Determine the (X, Y) coordinate at the center of the cell enclosing the given text.  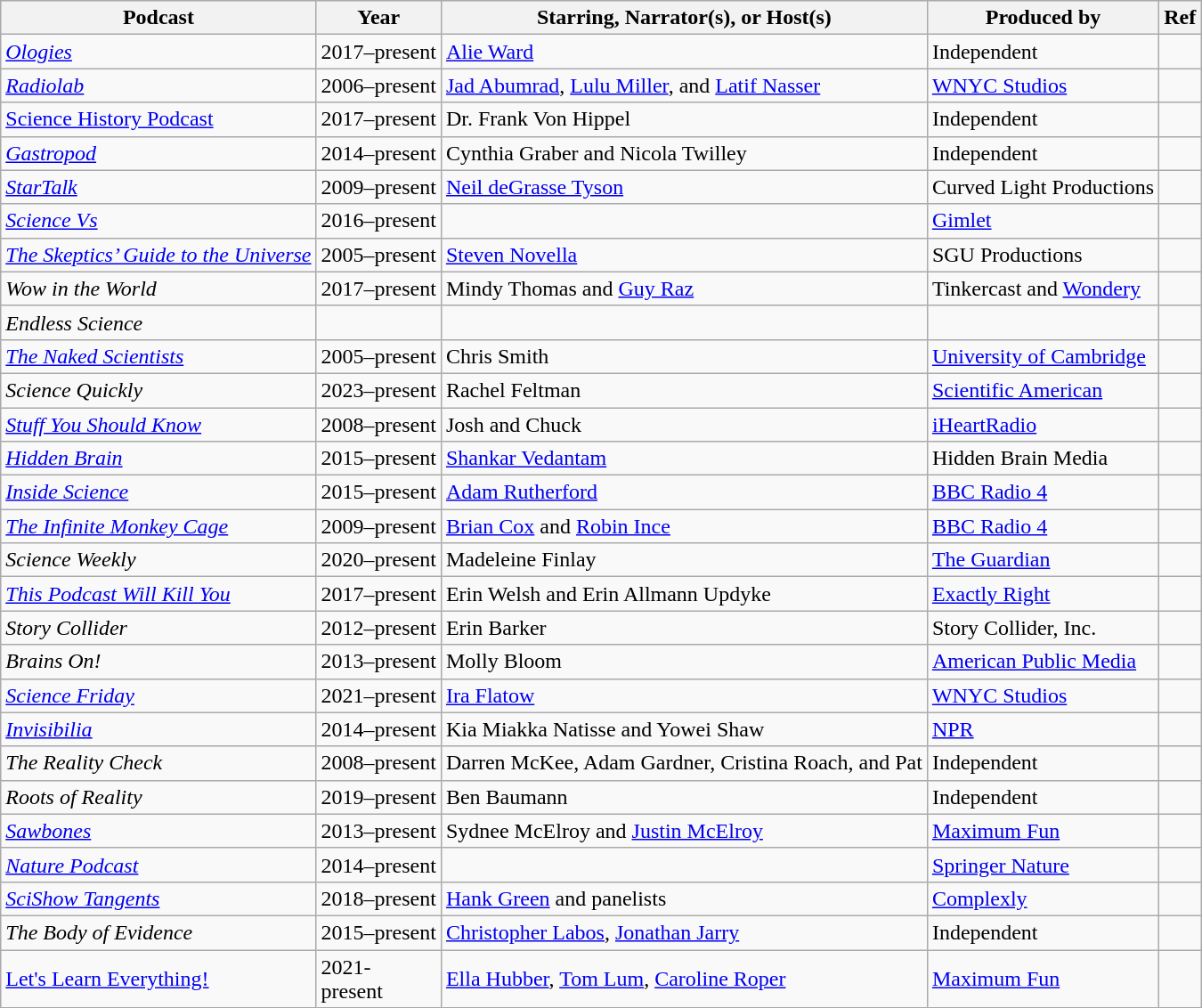
The Naked Scientists (158, 356)
Let's Learn Everything! (158, 978)
American Public Media (1043, 662)
2006–present (378, 85)
Stuff You Should Know (158, 425)
Scientific American (1043, 390)
Josh and Chuck (684, 425)
Gastropod (158, 153)
Hidden Brain (158, 459)
Podcast (158, 18)
Mindy Thomas and Guy Raz (684, 289)
2019–present (378, 797)
Brian Cox and Robin Ince (684, 526)
Alie Ward (684, 52)
Endless Science (158, 322)
This Podcast Will Kill You (158, 594)
Cynthia Graber and Nicola Twilley (684, 153)
Jad Abumrad, Lulu Miller, and Latif Nasser (684, 85)
Erin Barker (684, 628)
2012–present (378, 628)
Curved Light Productions (1043, 187)
Brains On! (158, 662)
Story Collider, Inc. (1043, 628)
Ologies (158, 52)
Chris Smith (684, 356)
SciShow Tangents (158, 898)
Sawbones (158, 831)
Complexly (1043, 898)
Tinkercast and Wondery (1043, 289)
Ella Hubber, Tom Lum, Caroline Roper (684, 978)
Adam Rutherford (684, 492)
Molly Bloom (684, 662)
Invisibilia (158, 729)
Darren McKee, Adam Gardner, Cristina Roach, and Pat (684, 763)
2016–present (378, 221)
Roots of Reality (158, 797)
Ira Flatow (684, 695)
Rachel Feltman (684, 390)
Exactly Right (1043, 594)
Wow in the World (158, 289)
Ref (1181, 18)
Science History Podcast (158, 119)
Hank Green and panelists (684, 898)
Neil deGrasse Tyson (684, 187)
Springer Nature (1043, 865)
iHeartRadio (1043, 425)
NPR (1043, 729)
Science Quickly (158, 390)
The Guardian (1043, 560)
Starring, Narrator(s), or Host(s) (684, 18)
2021–present (378, 695)
Science Friday (158, 695)
Shankar Vedantam (684, 459)
Produced by (1043, 18)
2018–present (378, 898)
The Infinite Monkey Cage (158, 526)
2020–present (378, 560)
Steven Novella (684, 255)
Madeleine Finlay (684, 560)
University of Cambridge (1043, 356)
Ben Baumann (684, 797)
The Skeptics’ Guide to the Universe (158, 255)
Kia Miakka Natisse and Yowei Shaw (684, 729)
StarTalk (158, 187)
Story Collider (158, 628)
2023–present (378, 390)
Science Vs (158, 221)
Christopher Labos, Jonathan Jarry (684, 932)
Nature Podcast (158, 865)
The Reality Check (158, 763)
Erin Welsh and Erin Allmann Updyke (684, 594)
Science Weekly (158, 560)
Hidden Brain Media (1043, 459)
The Body of Evidence (158, 932)
Radiolab (158, 85)
Inside Science (158, 492)
Gimlet (1043, 221)
SGU Productions (1043, 255)
2021-present (378, 978)
Dr. Frank Von Hippel (684, 119)
Sydnee McElroy and Justin McElroy (684, 831)
Year (378, 18)
